For the text-containing cell, return its midpoint in (X, Y) coordinate format. 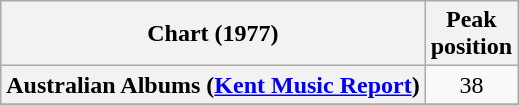
Chart (1977) (213, 34)
Peakposition (471, 34)
Australian Albums (Kent Music Report) (213, 85)
38 (471, 85)
